Output the [X, Y] coordinate of the center of the cell containing the given text.  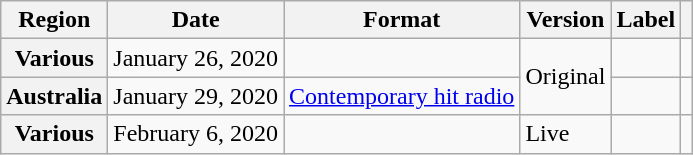
Contemporary hit radio [402, 96]
Original [566, 77]
February 6, 2020 [196, 134]
Live [566, 134]
Format [402, 20]
January 26, 2020 [196, 58]
Date [196, 20]
January 29, 2020 [196, 96]
Region [54, 20]
Version [566, 20]
Label [646, 20]
Australia [54, 96]
